Detect which cell encompasses the target text, then output its (x, y) center coordinate. 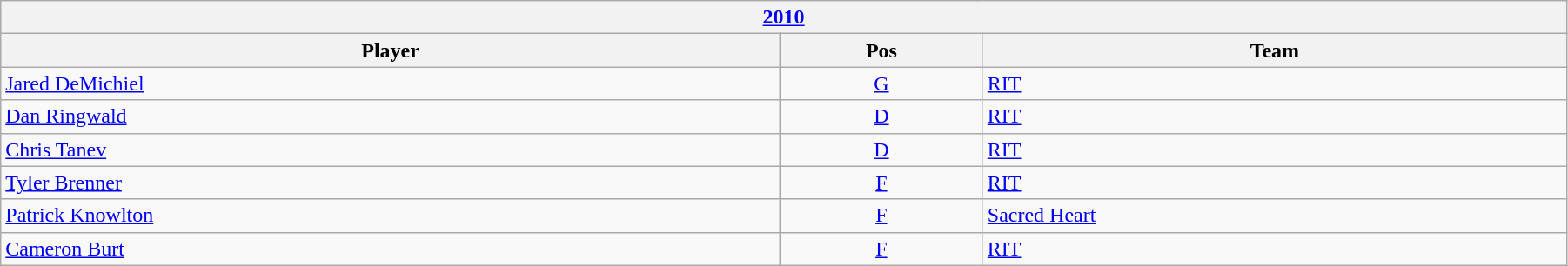
2010 (784, 17)
Patrick Knowlton (391, 216)
Jared DeMichiel (391, 83)
Team (1274, 50)
Player (391, 50)
Chris Tanev (391, 150)
Sacred Heart (1274, 216)
G (881, 83)
Tyler Brenner (391, 183)
Cameron Burt (391, 249)
Pos (881, 50)
Dan Ringwald (391, 116)
